Return (x, y) of the center of cell containing provided text 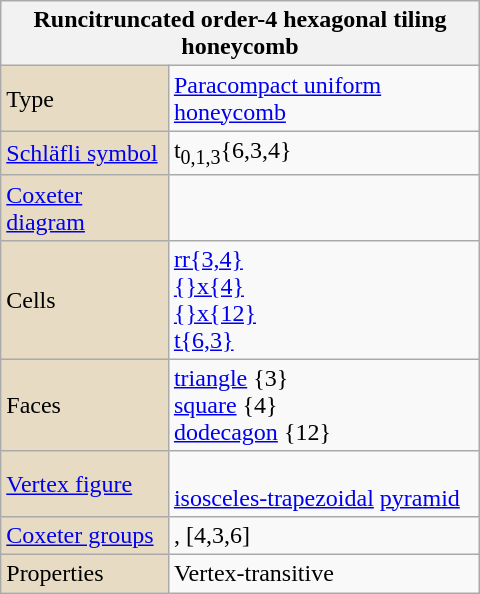
Vertex-transitive (324, 574)
rr{3,4} {}x{4} {}x{12} t{6,3} (324, 300)
isosceles-trapezoidal pyramid (324, 484)
Type (85, 98)
triangle {3}square {4}dodecagon {12} (324, 405)
Paracompact uniform honeycomb (324, 98)
Vertex figure (85, 484)
, [4,3,6] (324, 535)
Cells (85, 300)
Coxeter groups (85, 535)
Coxeter diagram (85, 208)
Faces (85, 405)
t0,1,3{6,3,4} (324, 153)
Properties (85, 574)
Schläfli symbol (85, 153)
Runcitruncated order-4 hexagonal tiling honeycomb (240, 34)
